Provide the (x, y) coordinate of the cell's center where the given text is located.  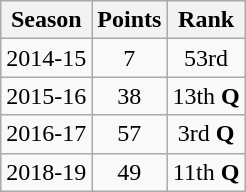
3rd Q (206, 134)
2015-16 (46, 96)
13th Q (206, 96)
2018-19 (46, 172)
49 (130, 172)
57 (130, 134)
Points (130, 20)
38 (130, 96)
2014-15 (46, 58)
Rank (206, 20)
11th Q (206, 172)
2016-17 (46, 134)
53rd (206, 58)
7 (130, 58)
Season (46, 20)
